Pinpoint the cell where the given text exists, returning its [X, Y] midpoint coordinate. 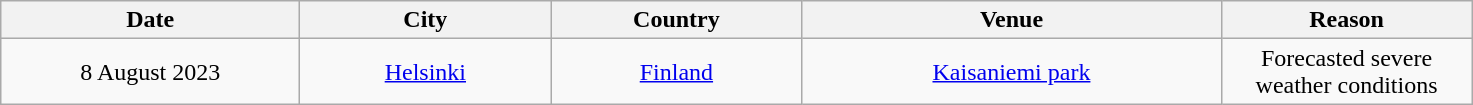
Finland [676, 72]
Forecasted severe weather conditions [1346, 72]
Reason [1346, 20]
Helsinki [426, 72]
Kaisaniemi park [1012, 72]
8 August 2023 [150, 72]
Date [150, 20]
Country [676, 20]
City [426, 20]
Venue [1012, 20]
